Determine the (X, Y) coordinate at the center of the cell enclosing the given text.  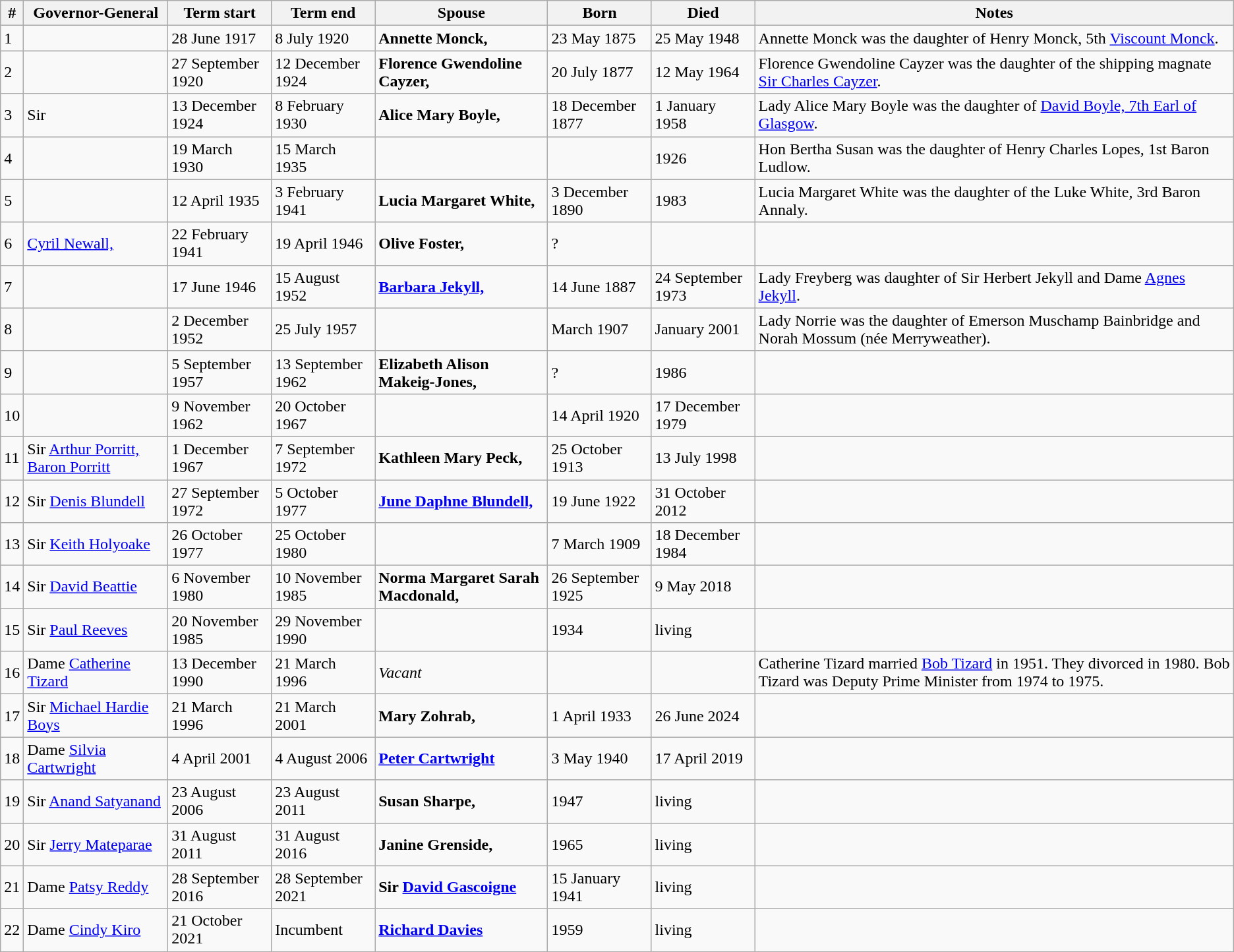
Catherine Tizard married Bob Tizard in 1951. They divorced in 1980. Bob Tizard was Deputy Prime Minister from 1974 to 1975. (994, 672)
15 August 1952 (323, 286)
21 (12, 887)
1983 (703, 200)
11 (12, 458)
25 October 1980 (323, 545)
March 1907 (600, 330)
10 November 1985 (323, 587)
Hon Bertha Susan was the daughter of Henry Charles Lopes, 1st Baron Ludlow. (994, 158)
Sir Denis Blundell (96, 501)
31 October 2012 (703, 501)
Janine Grenside, (461, 844)
15 March 1935 (323, 158)
12 May 1964 (703, 73)
7 March 1909 (600, 545)
3 December 1890 (600, 200)
Notes (994, 13)
Sir Paul Reeves (96, 630)
Olive Foster, (461, 244)
Sir (96, 115)
23 August 2011 (323, 802)
2 December 1952 (220, 330)
Lucia Margaret White, (461, 200)
19 June 1922 (600, 501)
29 November 1990 (323, 630)
27 September 1972 (220, 501)
13 July 1998 (703, 458)
9 May 2018 (703, 587)
19 March 1930 (220, 158)
8 (12, 330)
Lady Alice Mary Boyle was the daughter of David Boyle, 7th Earl of Glasgow. (994, 115)
Born (600, 13)
24 September 1973 (703, 286)
Susan Sharpe, (461, 802)
14 April 1920 (600, 415)
13 September 1962 (323, 372)
7 (12, 286)
13 December 1990 (220, 672)
12 (12, 501)
20 November 1985 (220, 630)
17 June 1946 (220, 286)
25 October 1913 (600, 458)
22 (12, 930)
Annette Monck, (461, 38)
Vacant (461, 672)
19 (12, 802)
Sir Anand Satyanand (96, 802)
Alice Mary Boyle, (461, 115)
Cyril Newall, (96, 244)
15 (12, 630)
21 March 2001 (323, 716)
Annette Monck was the daughter of Henry Monck, 5th Viscount Monck. (994, 38)
17 April 2019 (703, 758)
20 October 1967 (323, 415)
26 September 1925 (600, 587)
Term end (323, 13)
22 February 1941 (220, 244)
1965 (600, 844)
Spouse (461, 13)
17 (12, 716)
21 October 2021 (220, 930)
Incumbent (323, 930)
31 August 2011 (220, 844)
1986 (703, 372)
Norma Margaret Sarah Macdonald, (461, 587)
18 (12, 758)
31 August 2016 (323, 844)
1 (12, 38)
Sir Jerry Mateparae (96, 844)
Sir Arthur Porritt, Baron Porritt (96, 458)
3 February 1941 (323, 200)
4 August 2006 (323, 758)
3 (12, 115)
15 January 1941 (600, 887)
1934 (600, 630)
20 (12, 844)
5 October 1977 (323, 501)
Term start (220, 13)
6 November 1980 (220, 587)
1 April 1933 (600, 716)
Kathleen Mary Peck, (461, 458)
Lucia Margaret White was the daughter of the Luke White, 3rd Baron Annaly. (994, 200)
Dame Cindy Kiro (96, 930)
4 April 2001 (220, 758)
1 January 1958 (703, 115)
Lady Freyberg was daughter of Sir Herbert Jekyll and Dame Agnes Jekyll. (994, 286)
4 (12, 158)
1959 (600, 930)
19 April 1946 (323, 244)
6 (12, 244)
Mary Zohrab, (461, 716)
26 June 2024 (703, 716)
26 October 1977 (220, 545)
5 September 1957 (220, 372)
20 July 1877 (600, 73)
23 May 1875 (600, 38)
Dame Patsy Reddy (96, 887)
5 (12, 200)
9 (12, 372)
1947 (600, 802)
18 December 1877 (600, 115)
13 (12, 545)
12 December 1924 (323, 73)
Sir David Gascoigne (461, 887)
Richard Davies (461, 930)
Sir David Beattie (96, 587)
Sir Michael Hardie Boys (96, 716)
Died (703, 13)
January 2001 (703, 330)
17 December 1979 (703, 415)
Peter Cartwright (461, 758)
10 (12, 415)
14 (12, 587)
7 September 1972 (323, 458)
1 December 1967 (220, 458)
28 June 1917 (220, 38)
3 May 1940 (600, 758)
Sir Keith Holyoake (96, 545)
Lady Norrie was the daughter of Emerson Muschamp Bainbridge and Norah Mossum (née Merryweather). (994, 330)
9 November 1962 (220, 415)
28 September 2021 (323, 887)
Elizabeth Alison Makeig-Jones, (461, 372)
Florence Gwendoline Cayzer was the daughter of the shipping magnate Sir Charles Cayzer. (994, 73)
16 (12, 672)
# (12, 13)
25 May 1948 (703, 38)
2 (12, 73)
25 July 1957 (323, 330)
Dame Catherine Tizard (96, 672)
12 April 1935 (220, 200)
Florence Gwendoline Cayzer, (461, 73)
Governor-General (96, 13)
23 August 2006 (220, 802)
8 February 1930 (323, 115)
8 July 1920 (323, 38)
18 December 1984 (703, 545)
14 June 1887 (600, 286)
Barbara Jekyll, (461, 286)
27 September 1920 (220, 73)
June Daphne Blundell, (461, 501)
1926 (703, 158)
13 December 1924 (220, 115)
28 September 2016 (220, 887)
Dame Silvia Cartwright (96, 758)
